Return (X, Y) of the center of cell containing provided text 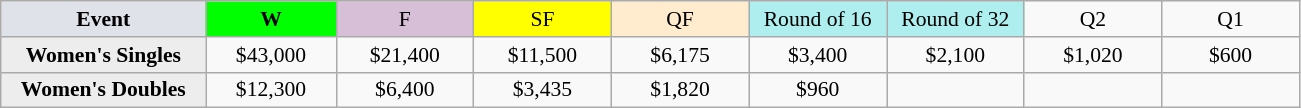
$600 (1231, 55)
Round of 32 (955, 19)
Women's Singles (104, 55)
$3,400 (818, 55)
$11,500 (543, 55)
Women's Doubles (104, 90)
$12,300 (271, 90)
$1,820 (680, 90)
SF (543, 19)
$6,400 (405, 90)
Q2 (1093, 19)
Round of 16 (818, 19)
$21,400 (405, 55)
Q1 (1231, 19)
$6,175 (680, 55)
$2,100 (955, 55)
$960 (818, 90)
QF (680, 19)
$43,000 (271, 55)
$1,020 (1093, 55)
$3,435 (543, 90)
Event (104, 19)
W (271, 19)
F (405, 19)
